For the text-containing cell, return its midpoint in [x, y] coordinate format. 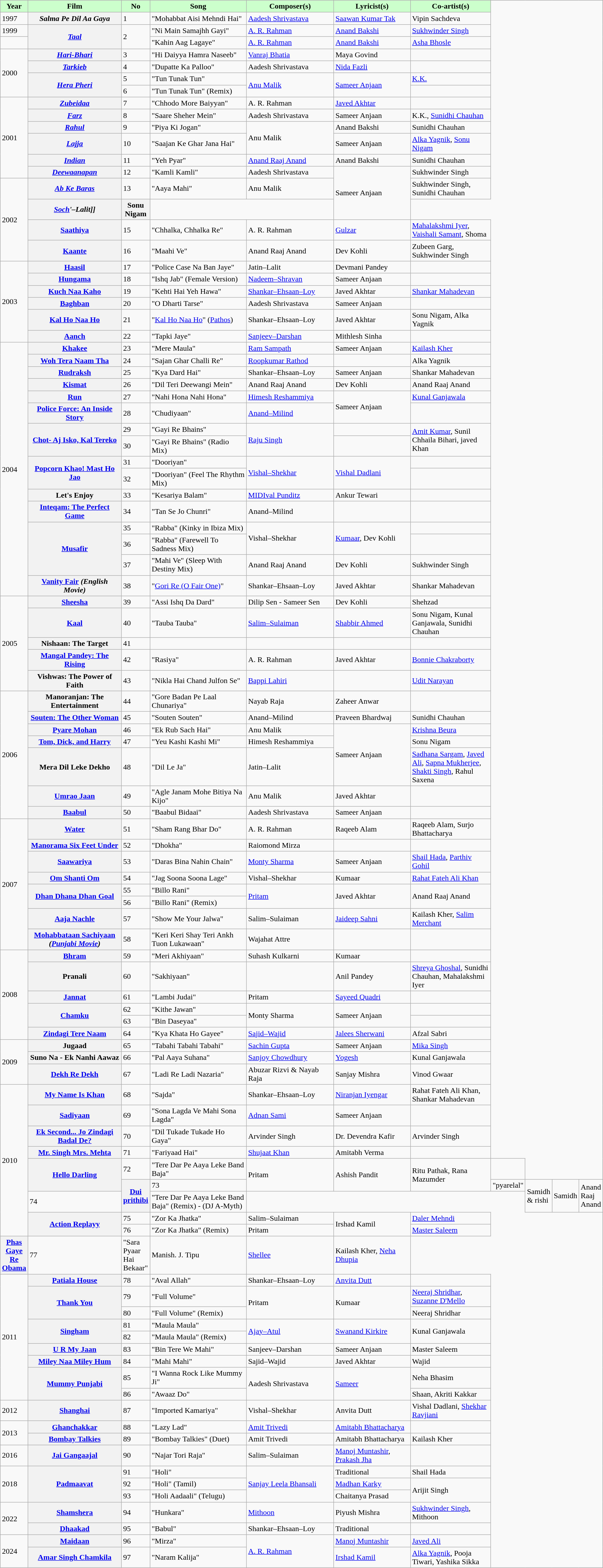
"Saare Sheher Mein" [198, 115]
Samidh [565, 1196]
"Dil Le Ja" [198, 767]
Water [75, 829]
Swanand Kirkire [372, 1331]
"Ladi Re Ladi Nazaria" [198, 1074]
60 [136, 977]
Sameer [372, 1384]
Piyush Mishra [372, 1512]
33 [136, 495]
"Daras Bina Nahin Chain" [198, 862]
Shanghai [75, 1411]
Rudraksh [75, 372]
15 [136, 230]
61 [136, 997]
"Fariyaad Hai" [198, 1152]
Sanjoy Chowdhury [290, 1058]
38 [136, 586]
32 [136, 479]
Jai Gangaajal [75, 1455]
Singham [75, 1331]
Dr. Devendra Kafir [372, 1136]
Mithlesh Sinha [372, 336]
"Bin Tere We Mahi" [198, 1349]
Jannat [75, 997]
Lajja [75, 144]
Devmani Pandey [372, 267]
Om Shanti Om [75, 878]
41 [136, 643]
47 [136, 742]
Kailash Kher, Neha Dhupia [372, 1255]
Mangal Pandey: The Rising [75, 660]
Bonnie Chakraborty [450, 660]
65 [136, 1046]
Taal [75, 37]
2010 [14, 1160]
Shamshera [75, 1512]
"Naram Kalija" [198, 1558]
Vinod Gwaar [450, 1074]
Alka Yagnik, Sonu Nigam [450, 144]
"Tan Se Jo Chunri" [198, 511]
80 [136, 1313]
44 [136, 701]
Farz [75, 115]
97 [136, 1558]
"Imported Kamariya" [198, 1411]
"Mahi Ve" (Sleep With Destiny Mix) [198, 565]
Miley Naa Miley Hum [75, 1361]
Dilip Sen - Sameer Sen [290, 602]
Co-artist(s) [450, 6]
"Rasiya" [198, 660]
Sheesha [75, 602]
"Kahin Aag Lagaye" [198, 43]
2003 [14, 301]
2 [136, 37]
Suhash Kulkarni [290, 956]
Deewaanapan [75, 172]
Anil Pandey [372, 977]
Zubeen Garg, Sukhwinder Singh [450, 251]
1999 [14, 31]
"Meri Akhiyaan" [198, 956]
"Dupatte Ka Palloo" [198, 67]
Dhaakad [75, 1529]
"Mohabbat Aisi Mehndi Hai" [198, 18]
Bappi Lahiri [290, 680]
Dekh Re Dekh [75, 1074]
2005 [14, 643]
"Kya Dard Hai" [198, 372]
12 [136, 172]
36 [136, 544]
25 [136, 372]
Ritu Pathak, Rana Mazumder [450, 1175]
46 [136, 730]
"Najar Tori Raja" [198, 1455]
Nishaan: The Target [75, 643]
Sanjay Leela Bhansali [290, 1484]
2001 [14, 137]
Amar Singh Chamkila [75, 1558]
"Aaya Mahi" [198, 189]
Saawariya [75, 862]
"Awaaz Do" [198, 1394]
Samidh & rishi [538, 1196]
"Ni Main Samajhh Gayi" [198, 31]
69 [136, 1116]
5 [136, 79]
"Gayi Re Bhains" (Radio Mix) [198, 446]
Sadhana Sargam, Javed Ali, Sapna Mukherjee, Shakti Singh, Rahul Saxena [450, 767]
2009 [14, 1062]
"Ishq Jab" (Female Version) [198, 279]
Salma Pe Dil Aa Gaya [75, 18]
Mika Singh [450, 1046]
Bombay Talkies [75, 1439]
"Tabahi Tabahi Tabahi" [198, 1046]
"Agle Janam Mohe Bitiya Na Kijo" [198, 796]
Manoj Muntashir [372, 1541]
Kal Ho Naa Ho [75, 320]
Neha Bhasim [450, 1378]
Krishna Beura [450, 730]
Roopkumar Rathod [290, 360]
Dhan Dhana Dhan Goal [75, 896]
Mohabbataan Sachiyaan (Punjabi Movie) [75, 939]
Bhram [75, 956]
29 [136, 430]
74 [75, 1201]
"Bin Daseyaa" [198, 1021]
Hera Pheri [75, 85]
17 [136, 267]
Abuzar Rizvi & Nayab Raja [290, 1074]
Vanraj Bhatia [290, 55]
Sukhwinder Singh, Sunidhi Chauhan [450, 189]
"Holi" [198, 1472]
Vishal Dadlani, Shekhar Ravjiani [450, 1411]
"Tauba Tauba" [198, 623]
21 [136, 320]
27 [136, 397]
67 [136, 1074]
Action Replayy [75, 1224]
Shail Hada [450, 1472]
Yogesh [372, 1058]
Raqeeb Alam, Surjo Bhattacharya [450, 829]
19 [136, 291]
Raju Singh [290, 440]
2007 [14, 884]
U R My Jaan [75, 1349]
"Holi" (Tamil) [198, 1484]
Nayab Raja [290, 701]
"Souten Souten" [198, 718]
Vipin Sachdeva [450, 18]
"I Wanna Rock Like Mummy Ji" [198, 1378]
9 [136, 127]
"pyarelal" [508, 1185]
2002 [14, 220]
40 [136, 623]
81 [136, 1325]
"Dhokha" [198, 845]
Hungama [75, 279]
Ab Ke Baras [75, 189]
Souten: The Other Woman [75, 718]
Suno Na - Ek Nanhi Aawaz [75, 1058]
Neeraj Shridhar, Suzanne D'Mello [450, 1297]
77 [75, 1255]
"Sajan Ghar Challi Re" [198, 360]
Year [14, 6]
Sachin Gupta [290, 1046]
Let's Enjoy [75, 495]
Lyricist(s) [372, 6]
Neeraj Shridhar [450, 1313]
Udit Narayan [450, 680]
68 [136, 1095]
2008 [14, 994]
"Sakhiyaan" [198, 977]
Jalees Sherwani [372, 1033]
"Holi Aadaali" (Telugu) [198, 1496]
"Piya Ki Jogan" [198, 127]
"Kamli Kamli" [198, 172]
79 [136, 1297]
Indian [75, 160]
Jugaad [75, 1046]
54 [136, 878]
K.K., Sunidhi Chauhan [450, 115]
94 [136, 1512]
"Kesariya Balam" [198, 495]
62 [136, 1009]
Song [198, 6]
"Zor Ka Jhatka" [198, 1218]
Sonu Nigam, Kunal Ganjawala, Sunidhi Chauhan [450, 623]
Ram Sampath [290, 348]
2016 [14, 1455]
Ghanchakkar [75, 1427]
"Assi Ishq Da Dard" [198, 602]
2024 [14, 1551]
96 [136, 1541]
"Billo Rani" (Remix) [198, 902]
"Kithe Jawan" [198, 1009]
48 [136, 767]
1997 [14, 18]
"Full Volume" (Remix) [198, 1313]
Alka Yagnik, Pooja Tiwari, Yashika Sikka [450, 1558]
75 [136, 1218]
Phas Gaye Re Obama [14, 1255]
"Full Volume" [198, 1297]
Vanity Fair (English Movie) [75, 586]
"Baabul Bidaai" [198, 812]
"Chhalka, Chhalka Re" [198, 230]
56 [136, 902]
"Aval Allah" [198, 1280]
4 [136, 67]
Umrao Jaan [75, 796]
2006 [14, 755]
Mummy Punjabi [75, 1384]
Wajid [450, 1361]
Chaitanya Prasad [372, 1496]
Gulzar [372, 230]
Run [75, 397]
Haasil [75, 267]
Inteqam: The Perfect Game [75, 511]
Padmaavat [75, 1484]
"Police Case Na Ban Jaye" [198, 267]
76 [136, 1230]
Police Force: An Inside Story [75, 413]
Nida Fazli [372, 67]
45 [136, 718]
"O Dharti Tarse" [198, 303]
Sayeed Quadri [372, 997]
66 [136, 1058]
Shreya Ghoshal, Sunidhi Chauhan, Mahalakshmi Iyer [450, 977]
37 [136, 565]
Shail Hada, Parthiv Gohil [450, 862]
Zindagi Tere Naam [75, 1033]
"Maula Maula" (Remix) [198, 1337]
"Hunkara" [198, 1512]
83 [136, 1349]
Aanch [75, 336]
"Nahi Hona Nahi Hona" [198, 397]
"Dooriyan" (Feel The Rhythm Mix) [198, 479]
71 [136, 1152]
Ankur Tewari [372, 495]
Javed Ali [450, 1541]
Soch'–Lalit]] [75, 209]
Jaideep Sahni [372, 918]
"Yeu Kashi Kashi Mi" [198, 742]
"Mere Maula" [198, 348]
Asha Bhosle [450, 43]
90 [136, 1455]
85 [136, 1378]
"Kya Khata Ho Gayee" [198, 1033]
35 [136, 528]
86 [136, 1394]
Kaal [75, 623]
Khakee [75, 348]
"Sajda" [198, 1095]
Alka Yagnik [450, 360]
"Dooriyan" [198, 462]
Sadiyaan [75, 1116]
Maya Govind [372, 55]
43 [136, 680]
Wajahat Attre [290, 939]
"Hi Daiyya Hamra Naseeb" [198, 55]
Thank You [75, 1302]
2012 [14, 1411]
Rahul [75, 127]
64 [136, 1033]
"Sara Pyaar Hai Bekaar" [136, 1255]
"Babul" [198, 1529]
Saawan Kumar Tak [372, 18]
"Jag Soona Soona Lage" [198, 878]
18 [136, 279]
"Lazy Lad" [198, 1427]
Mahalakshmi Iyer, Vaishali Samant, Shoma [450, 230]
Ek Second... Jo Zindagi Badal De? [75, 1136]
"Sona Lagda Ve Mahi Sona Lagda" [198, 1116]
Shehzad [450, 602]
"Mirza" [198, 1541]
Rahat Fateh Ali Khan, Shankar Mahadevan [450, 1095]
"Maahi Ve" [198, 251]
13 [136, 189]
Vishwas: The Power of Faith [75, 680]
"Dil Teri Deewangi Mein" [198, 384]
93 [136, 1496]
Manorama Six Feet Under [75, 845]
78 [136, 1280]
"Chudiyaan" [198, 413]
2000 [14, 73]
2022 [14, 1519]
42 [136, 660]
"Mahi Mahi" [198, 1361]
53 [136, 862]
7 [136, 103]
Patiala House [75, 1280]
1 [136, 18]
Baghban [75, 303]
Niranjan Iyengar [372, 1095]
"Lambi Judai" [198, 997]
3 [136, 55]
"Chhodo More Baiyyan" [198, 103]
My Name Is Khan [75, 1095]
Film [75, 6]
Pranali [75, 977]
Kuch Naa Kaho [75, 291]
Raqeeb Alam [372, 829]
Madhan Karky [372, 1484]
MIDIval Punditz [290, 495]
No [136, 6]
Popcorn Khao! Mast Ho Jao [75, 473]
Kumaar, Dev Kohli [372, 538]
Mithoon [290, 1512]
Ajay–Atul [290, 1331]
Shaan, Akriti Kakkar [450, 1394]
"Ek Rub Sach Hai" [198, 730]
Manoranjan: The Entertainment [75, 701]
Composer(s) [290, 6]
Amitabh Verma [372, 1152]
31 [136, 462]
8 [136, 115]
2018 [14, 1484]
"Tun Tunak Tun" [198, 79]
26 [136, 384]
Woh Tera Naam Tha [75, 360]
"Pal Aaya Suhana" [198, 1058]
Tarkieb [75, 67]
50 [136, 812]
70 [136, 1136]
Zaheer Anwar [372, 701]
28 [136, 413]
Daler Mehndi [450, 1218]
72 [136, 1169]
11 [136, 160]
"Yeh Pyar" [198, 160]
Amit Kumar, Sunil Chhaila Bihari, javed Khan [450, 440]
Nadeem–Shravan [290, 279]
"Gayi Re Bhains" [198, 430]
Sanjay Mishra [372, 1074]
Baabul [75, 812]
20 [136, 303]
"Rabba" (Farewell To Sadness Mix) [198, 544]
Chot- Aj Isko, Kal Tereko [75, 440]
Shellee [290, 1255]
Afzal Sabri [450, 1033]
Shabbir Ahmed [372, 623]
Musafir [75, 549]
"Keri Keri Shay Teri Ankh Tuon Lukawaan" [198, 939]
Kismat [75, 384]
2013 [14, 1433]
Ashish Pandit [372, 1175]
"Kal Ho Naa Ho" (Pathos) [198, 320]
"Kehti Hai Yeh Hawa" [198, 291]
52 [136, 845]
87 [136, 1411]
51 [136, 829]
91 [136, 1472]
Adnan Sami [290, 1116]
"Zor Ka Jhatka" (Remix) [198, 1230]
Manoj Muntashir, Prakash Jha [372, 1455]
Maidaan [75, 1541]
Tom, Dick, and Harry [75, 742]
16 [136, 251]
Dui prithibi [136, 1196]
22 [136, 336]
82 [136, 1337]
Praveen Bhardwaj [372, 718]
"Tapki Jaye" [198, 336]
"Show Me Your Jalwa" [198, 918]
89 [136, 1439]
59 [136, 956]
Mera Dil Leke Dekho [75, 767]
Manish. J. Tipu [198, 1255]
Shujaat Khan [290, 1152]
Hello Darling [75, 1175]
Saathiya [75, 230]
55 [136, 890]
"Saajan Ke Ghar Jana Hai" [198, 144]
49 [136, 796]
Vishal Dadlani [372, 473]
58 [136, 939]
"Sham Rang Bhar Do" [198, 829]
"Rabba" (Kinky in Ibiza Mix) [198, 528]
Zubeidaa [75, 103]
K.K. [450, 79]
88 [136, 1427]
10 [136, 144]
"Billo Rani" [198, 890]
Chamku [75, 1015]
24 [136, 360]
Hari-Bhari [75, 55]
"Gori Re (O Fair One)" [198, 586]
34 [136, 511]
2004 [14, 469]
"Tun Tunak Tun" (Remix) [198, 91]
92 [136, 1484]
30 [136, 446]
"Tere Dar Pe Aaya Leke Band Baja" [198, 1169]
"Bombay Talkies" (Duet) [198, 1439]
Sukhwinder Singh, Mithoon [450, 1512]
"Tere Dar Pe Aaya Leke Band Baja" (Remix) - (DJ A-Myth) [198, 1201]
23 [136, 348]
39 [136, 602]
6 [136, 91]
2011 [14, 1337]
"Dil Tukade Tukade Ho Gaya" [198, 1136]
Sonu Nigam, Alka Yagnik [450, 320]
Raiomond Mirza [290, 845]
Mr. Singh Mrs. Mehta [75, 1152]
84 [136, 1361]
Arijit Singh [450, 1490]
Kaante [75, 251]
63 [136, 1021]
57 [136, 918]
Aaja Nachle [75, 918]
73 [198, 1185]
"Gore Badan Pe Laal Chunariya" [198, 701]
Pyare Mohan [75, 730]
Rahat Fateh Ali Khan [450, 878]
"Maula Maula" [198, 1325]
95 [136, 1529]
Kailash Kher, Salim Merchant [450, 918]
"Nikla Hai Chand Julfon Se" [198, 680]
